Return [X, Y] of the center of cell containing provided text 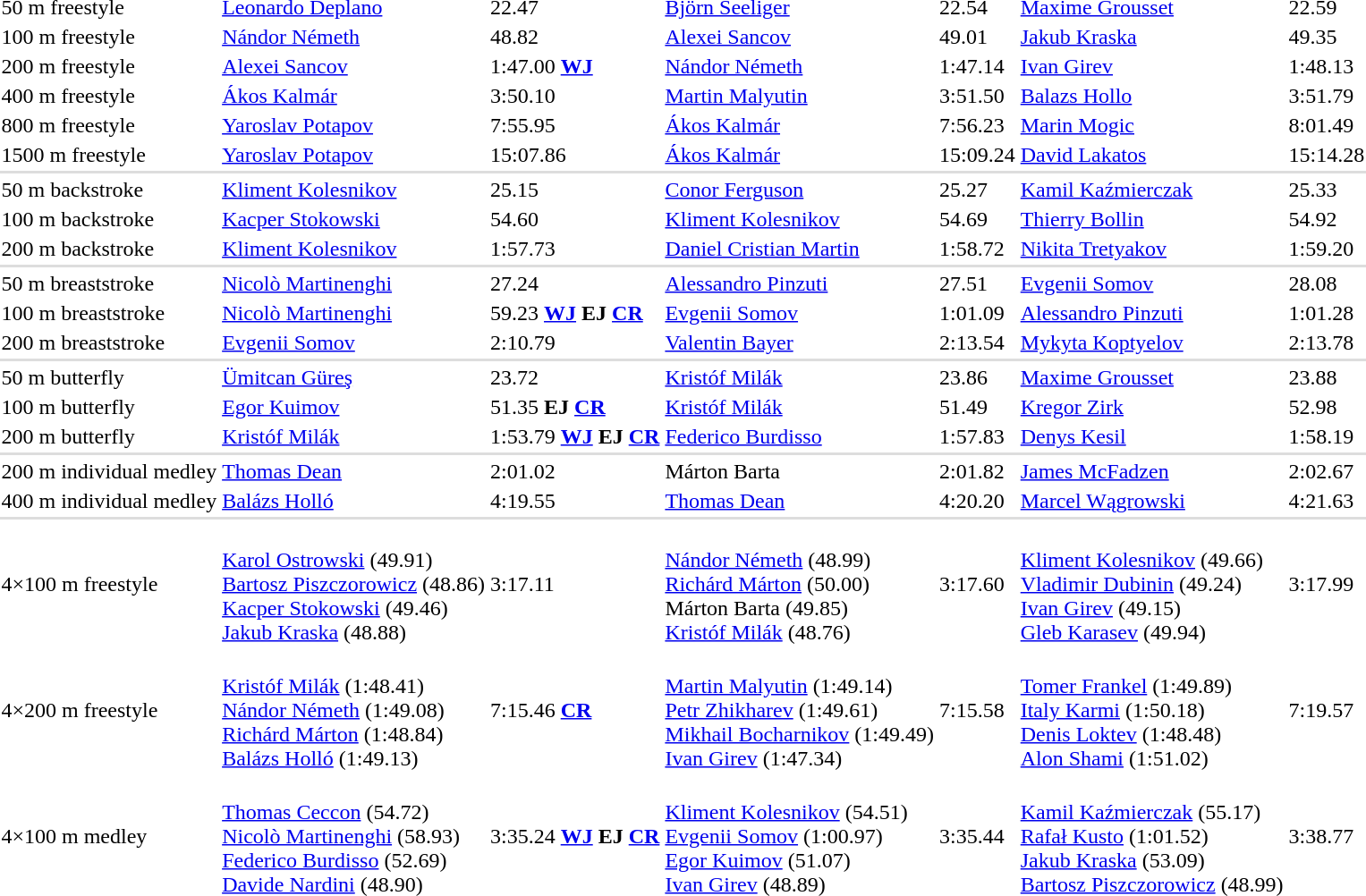
3:51.79 [1327, 96]
Tomer Frankel (1:49.89)Italy Karmi (1:50.18)Denis Loktev (1:48.48)Alon Shami (1:51.02) [1152, 710]
Martin Malyutin (1:49.14)Petr Zhikharev (1:49.61)Mikhail Bocharnikov (1:49.49)Ivan Girev (1:47.34) [800, 710]
400 m freestyle [109, 96]
David Lakatos [1152, 155]
8:01.49 [1327, 125]
23.88 [1327, 377]
54.60 [575, 219]
2:01.82 [978, 471]
2:13.78 [1327, 342]
1:58.72 [978, 249]
50 m backstroke [109, 190]
1:48.13 [1327, 66]
7:56.23 [978, 125]
Márton Barta [800, 471]
23.72 [575, 377]
Daniel Cristian Martin [800, 249]
49.01 [978, 37]
1:57.73 [575, 249]
23.86 [978, 377]
15:09.24 [978, 155]
7:55.95 [575, 125]
Kregor Zirk [1152, 407]
4:19.55 [575, 501]
25.33 [1327, 190]
Karol Ostrowski (49.91)Bartosz Piszczorowicz (48.86)Kacper Stokowski (49.46)Jakub Kraska (48.88) [354, 584]
Denys Kesil [1152, 436]
200 m individual medley [109, 471]
50 m breaststroke [109, 283]
52.98 [1327, 407]
2:10.79 [575, 342]
100 m backstroke [109, 219]
Ivan Girev [1152, 66]
4×200 m freestyle [109, 710]
100 m butterfly [109, 407]
4:20.20 [978, 501]
1:59.20 [1327, 249]
Kamil Kaźmierczak [1152, 190]
15:07.86 [575, 155]
15:14.28 [1327, 155]
Kacper Stokowski [354, 219]
54.69 [978, 219]
1:53.79 WJ EJ CR [575, 436]
48.82 [575, 37]
1:01.28 [1327, 313]
2:01.02 [575, 471]
4:21.63 [1327, 501]
7:15.46 CR [575, 710]
50 m butterfly [109, 377]
Thierry Bollin [1152, 219]
Ümitcan Güreş [354, 377]
27.24 [575, 283]
Conor Ferguson [800, 190]
59.23 WJ EJ CR [575, 313]
28.08 [1327, 283]
1500 m freestyle [109, 155]
27.51 [978, 283]
1:57.83 [978, 436]
3:17.99 [1327, 584]
James McFadzen [1152, 471]
400 m individual medley [109, 501]
1:01.09 [978, 313]
Jakub Kraska [1152, 37]
Valentin Bayer [800, 342]
Kristóf Milák (1:48.41)Nándor Németh (1:49.08)Richárd Márton (1:48.84)Balázs Holló (1:49.13) [354, 710]
25.15 [575, 190]
1:47.00 WJ [575, 66]
7:15.58 [978, 710]
Marcel Wągrowski [1152, 501]
49.35 [1327, 37]
1:58.19 [1327, 436]
200 m freestyle [109, 66]
200 m backstroke [109, 249]
3:17.11 [575, 584]
1:47.14 [978, 66]
7:19.57 [1327, 710]
200 m butterfly [109, 436]
51.35 EJ CR [575, 407]
Martin Malyutin [800, 96]
100 m breaststroke [109, 313]
200 m breaststroke [109, 342]
3:51.50 [978, 96]
Nándor Németh (48.99)Richárd Márton (50.00)Márton Barta (49.85)Kristóf Milák (48.76) [800, 584]
Kliment Kolesnikov (49.66)Vladimir Dubinin (49.24)Ivan Girev (49.15)Gleb Karasev (49.94) [1152, 584]
Maxime Grousset [1152, 377]
3:50.10 [575, 96]
2:13.54 [978, 342]
2:02.67 [1327, 471]
100 m freestyle [109, 37]
Nikita Tretyakov [1152, 249]
Egor Kuimov [354, 407]
4×100 m freestyle [109, 584]
54.92 [1327, 219]
Marin Mogic [1152, 125]
Mykyta Koptyelov [1152, 342]
Balazs Hollo [1152, 96]
25.27 [978, 190]
Federico Burdisso [800, 436]
Balázs Holló [354, 501]
800 m freestyle [109, 125]
51.49 [978, 407]
3:17.60 [978, 584]
